Output the [X, Y] coordinate of the center of the cell containing the given text.  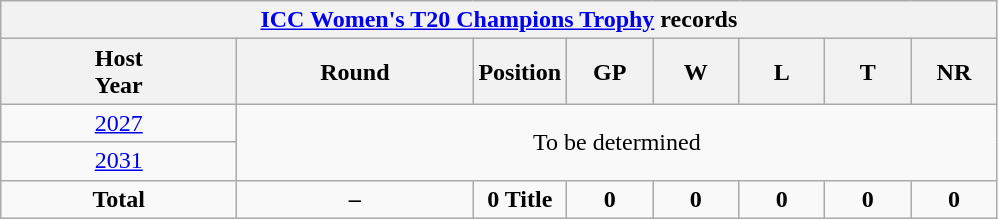
T [868, 72]
Total [119, 199]
0 Title [520, 199]
Round [355, 72]
L [782, 72]
GP [610, 72]
ICC Women's T20 Champions Trophy records [499, 20]
HostYear [119, 72]
To be determined [617, 142]
NR [954, 72]
W [696, 72]
– [355, 199]
Position [520, 72]
2027 [119, 123]
2031 [119, 161]
